Output the (x, y) coordinate of the center of the cell containing the given text.  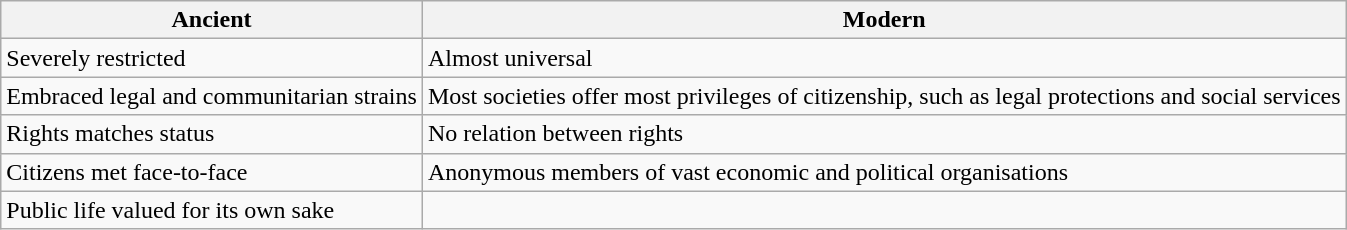
Severely restricted (212, 58)
Public life valued for its own sake (212, 210)
Ancient (212, 20)
Rights matches status (212, 134)
Almost universal (884, 58)
Citizens met face-to-face (212, 172)
Modern (884, 20)
Anonymous members of vast economic and political organisations (884, 172)
Embraced legal and communitarian strains (212, 96)
No relation between rights (884, 134)
Most societies offer most privileges of citizenship, such as legal protections and social services (884, 96)
